Find where the given text appears and provide that cell's center as [x, y] coordinate. 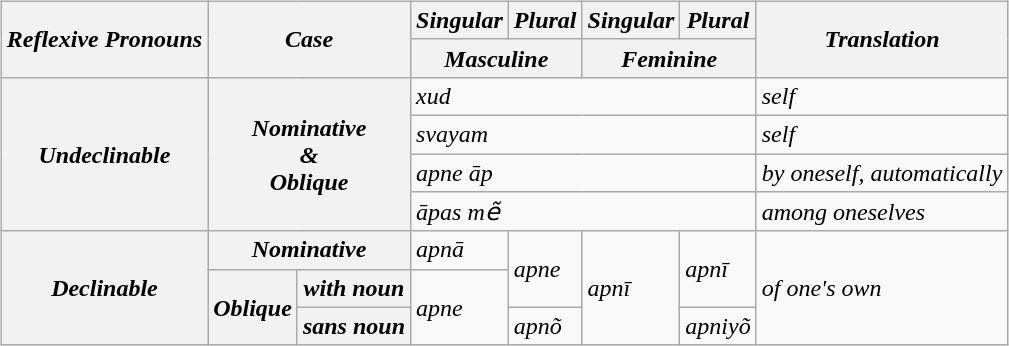
by oneself, automatically [882, 173]
apniyõ [718, 326]
xud [584, 96]
Case [310, 39]
Reflexive Pronouns [104, 39]
of one's own [882, 288]
among oneselves [882, 212]
Declinable [104, 288]
āpas mẽ [584, 212]
Undeclinable [104, 154]
Nominative&Oblique [310, 154]
with noun [354, 288]
apnõ [545, 326]
sans noun [354, 326]
Oblique [253, 307]
svayam [584, 134]
Translation [882, 39]
apne āp [584, 173]
Feminine [669, 58]
Masculine [497, 58]
apnā [460, 250]
Nominative [310, 250]
